Output the (X, Y) coordinate of the center of the cell containing the given text.  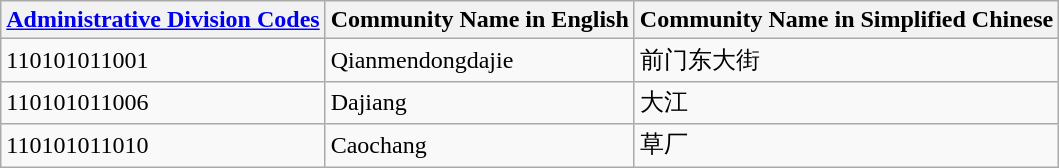
前门东大街 (846, 60)
Community Name in Simplified Chinese (846, 20)
Dajiang (480, 102)
草厂 (846, 146)
110101011010 (163, 146)
大江 (846, 102)
Administrative Division Codes (163, 20)
Community Name in English (480, 20)
Qianmendongdajie (480, 60)
110101011006 (163, 102)
110101011001 (163, 60)
Caochang (480, 146)
